Determine the [x, y] coordinate at the center of the cell enclosing the given text.  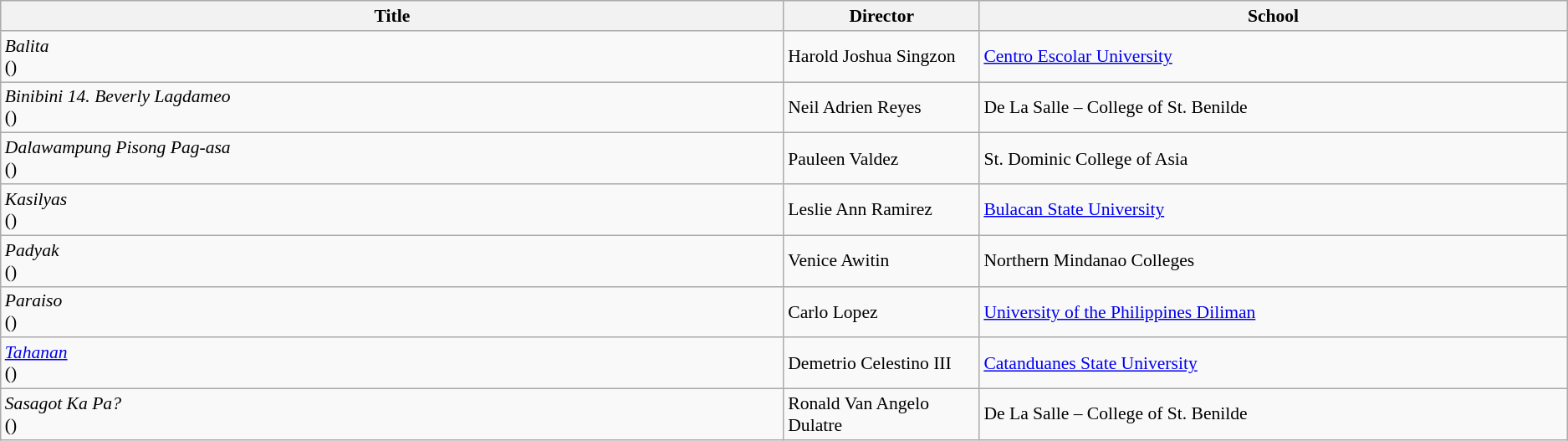
Ronald Van Angelo Dulatre [881, 415]
Balita() [392, 57]
Pauleen Valdez [881, 159]
Harold Joshua Singzon [881, 57]
Neil Adrien Reyes [881, 107]
Padyak() [392, 261]
Venice Awitin [881, 261]
Tahanan() [392, 363]
Centro Escolar University [1273, 57]
Paraiso() [392, 311]
Binibini 14. Beverly Lagdameo() [392, 107]
Dalawampung Pisong Pag-asa() [392, 159]
Catanduanes State University [1273, 363]
Title [392, 16]
Bulacan State University [1273, 209]
Kasilyas() [392, 209]
Demetrio Celestino III [881, 363]
Carlo Lopez [881, 311]
School [1273, 16]
Sasagot Ka Pa?() [392, 415]
Northern Mindanao Colleges [1273, 261]
St. Dominic College of Asia [1273, 159]
University of the Philippines Diliman [1273, 311]
Director [881, 16]
Leslie Ann Ramirez [881, 209]
